Pinpoint the cell where the given text exists, returning its (X, Y) midpoint coordinate. 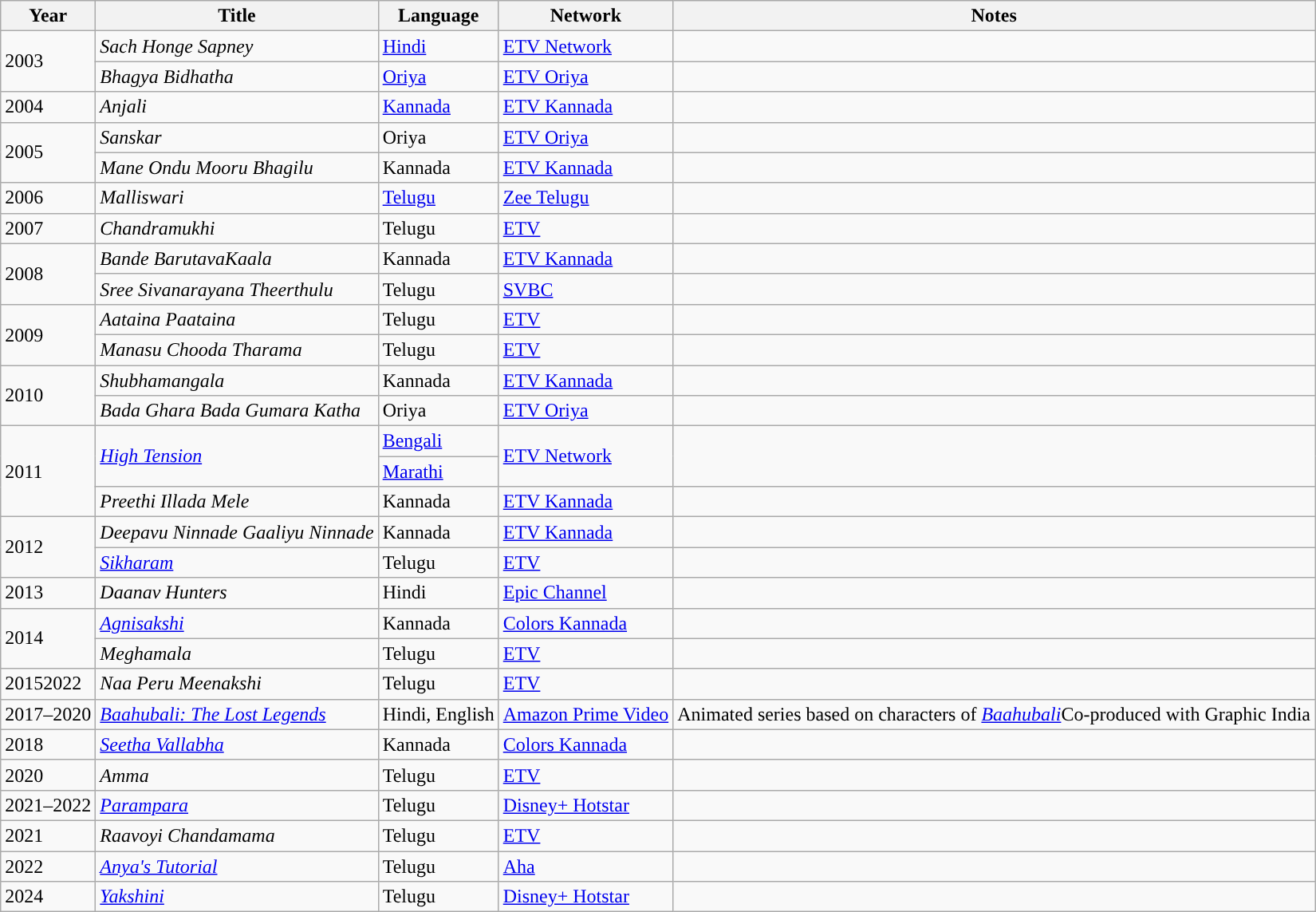
2009 (48, 334)
2006 (48, 198)
Notes (994, 16)
Baahubali: The Lost Legends (237, 714)
Malliswari (237, 198)
Manasu Chooda Tharama (237, 349)
20152022 (48, 684)
Chandramukhi (237, 228)
Meghamala (237, 653)
Raavoyi Chandamama (237, 835)
Bengali (439, 441)
Network (585, 16)
2022 (48, 866)
Epic Channel (585, 593)
2021–2022 (48, 805)
Aha (585, 866)
Daanav Hunters (237, 593)
Mane Ondu Mooru Bhagilu (237, 168)
Sach Honge Sapney (237, 46)
2018 (48, 744)
Parampara (237, 805)
Sikharam (237, 563)
Animated series based on characters of BaahubaliCo-produced with Graphic India (994, 714)
2004 (48, 107)
2012 (48, 547)
Zee Telugu (585, 198)
Year (48, 16)
Bande BarutavaKaala (237, 259)
Agnisakshi (237, 623)
Language (439, 16)
Title (237, 16)
2024 (48, 897)
Aataina Paataina (237, 319)
2013 (48, 593)
SVBC (585, 289)
Sree Sivanarayana Theerthulu (237, 289)
Yakshini (237, 897)
2017–2020 (48, 714)
Sanskar (237, 137)
Seetha Vallabha (237, 744)
Anjali (237, 107)
Amma (237, 775)
2007 (48, 228)
High Tension (237, 456)
2010 (48, 396)
Shubhamangala (237, 381)
2005 (48, 152)
2011 (48, 472)
2021 (48, 835)
2003 (48, 61)
Amazon Prime Video (585, 714)
Bhagya Bidhatha (237, 77)
Marathi (439, 472)
2008 (48, 274)
2014 (48, 638)
Deepavu Ninnade Gaaliyu Ninnade (237, 532)
Hindi, English (439, 714)
2020 (48, 775)
Bada Ghara Bada Gumara Katha (237, 411)
Naa Peru Meenakshi (237, 684)
Preethi Illada Mele (237, 502)
Anya's Tutorial (237, 866)
